Return the (x, y) coordinate for the center point of the cell that contains the specified text.  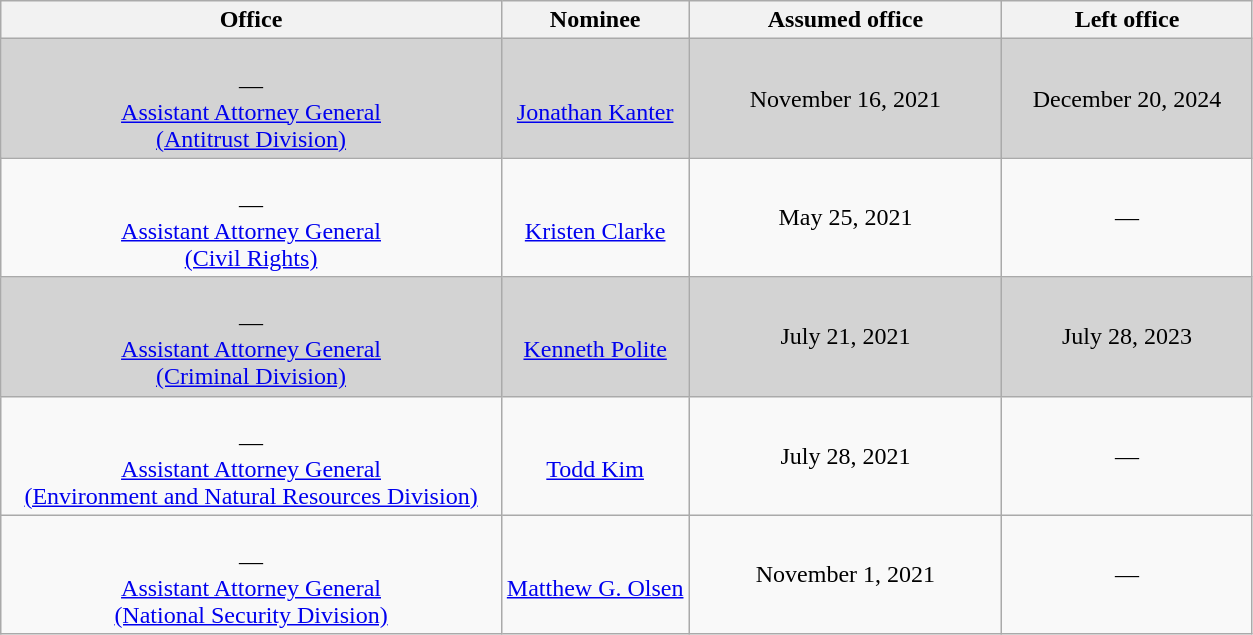
Nominee (595, 20)
November 16, 2021 (846, 98)
—Assistant Attorney General(National Security Division) (252, 574)
—Assistant Attorney General(Criminal Division) (252, 336)
Kenneth Polite (595, 336)
Todd Kim (595, 456)
July 28, 2023 (1127, 336)
Assumed office (846, 20)
December 20, 2024 (1127, 98)
Jonathan Kanter (595, 98)
Left office (1127, 20)
—Assistant Attorney General(Antitrust Division) (252, 98)
—Assistant Attorney General(Civil Rights) (252, 218)
November 1, 2021 (846, 574)
July 21, 2021 (846, 336)
Office (252, 20)
July 28, 2021 (846, 456)
Kristen Clarke (595, 218)
Matthew G. Olsen (595, 574)
—Assistant Attorney General(Environment and Natural Resources Division) (252, 456)
May 25, 2021 (846, 218)
